Scan for the cell matching the given text and deliver its (x, y) coordinate at center. 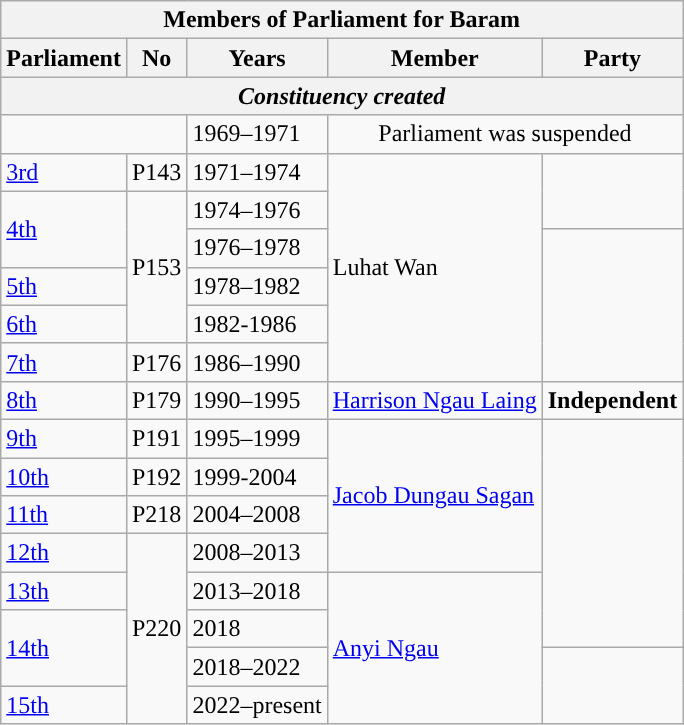
5th (64, 286)
Parliament (64, 58)
2004–2008 (257, 515)
1995–1999 (257, 438)
P192 (156, 477)
1976–1978 (257, 248)
Harrison Ngau Laing (434, 400)
9th (64, 438)
1986–1990 (257, 362)
P153 (156, 267)
4th (64, 229)
P220 (156, 629)
P176 (156, 362)
Parliament was suspended (504, 134)
12th (64, 553)
1971–1974 (257, 172)
Member (434, 58)
1978–1982 (257, 286)
13th (64, 591)
Constituency created (342, 96)
15th (64, 705)
Years (257, 58)
1990–1995 (257, 400)
3rd (64, 172)
1969–1971 (257, 134)
Anyi Ngau (434, 648)
14th (64, 648)
10th (64, 477)
Party (612, 58)
P179 (156, 400)
6th (64, 324)
2008–2013 (257, 553)
P191 (156, 438)
P143 (156, 172)
2018–2022 (257, 667)
2022–present (257, 705)
1999-2004 (257, 477)
11th (64, 515)
7th (64, 362)
8th (64, 400)
Members of Parliament for Baram (342, 20)
2018 (257, 629)
No (156, 58)
2013–2018 (257, 591)
1982-1986 (257, 324)
Luhat Wan (434, 267)
Jacob Dungau Sagan (434, 495)
Independent (612, 400)
P218 (156, 515)
1974–1976 (257, 210)
